Output the [X, Y] coordinate of the center of the cell containing the given text.  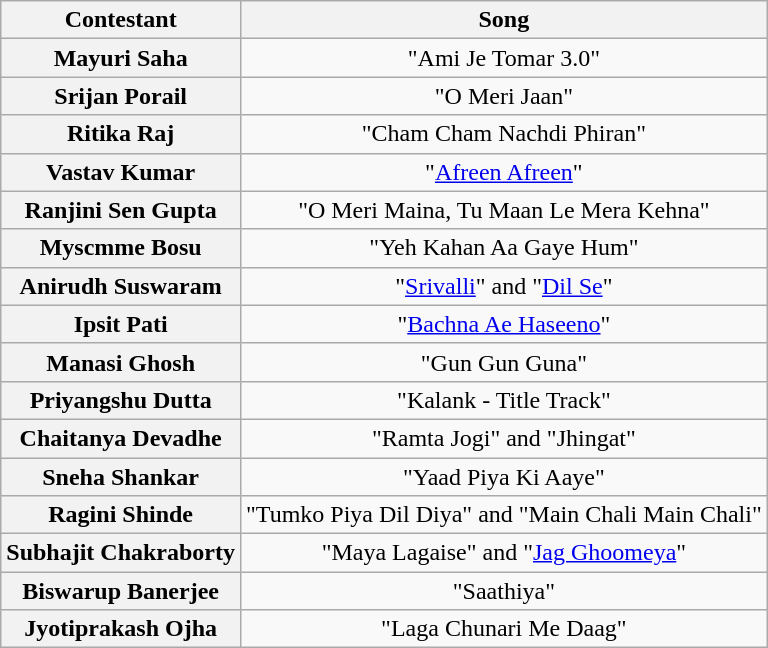
Sneha Shankar [121, 477]
"Saathiya" [504, 591]
Srijan Porail [121, 96]
Biswarup Banerjee [121, 591]
Ritika Raj [121, 134]
"Srivalli" and "Dil Se" [504, 286]
Priyangshu Dutta [121, 400]
Jyotiprakash Ojha [121, 629]
Manasi Ghosh [121, 362]
"O Meri Jaan" [504, 96]
Contestant [121, 20]
Song [504, 20]
Chaitanya Devadhe [121, 438]
"O Meri Maina, Tu Maan Le Mera Kehna" [504, 210]
Ranjini Sen Gupta [121, 210]
Vastav Kumar [121, 172]
"Kalank - Title Track" [504, 400]
"Ami Je Tomar 3.0" [504, 58]
"Cham Cham Nachdi Phiran" [504, 134]
"Yeh Kahan Aa Gaye Hum" [504, 248]
Anirudh Suswaram [121, 286]
Subhajit Chakraborty [121, 553]
"Bachna Ae Haseeno" [504, 324]
Myscmme Bosu [121, 248]
"Afreen Afreen" [504, 172]
"Gun Gun Guna" [504, 362]
Ragini Shinde [121, 515]
"Yaad Piya Ki Aaye" [504, 477]
"Laga Chunari Me Daag" [504, 629]
Mayuri Saha [121, 58]
"Maya Lagaise" and "Jag Ghoomeya" [504, 553]
"Ramta Jogi" and "Jhingat" [504, 438]
"Tumko Piya Dil Diya" and "Main Chali Main Chali" [504, 515]
Ipsit Pati [121, 324]
